Search for the cell housing the specified text and yield its [X, Y] center coordinate. 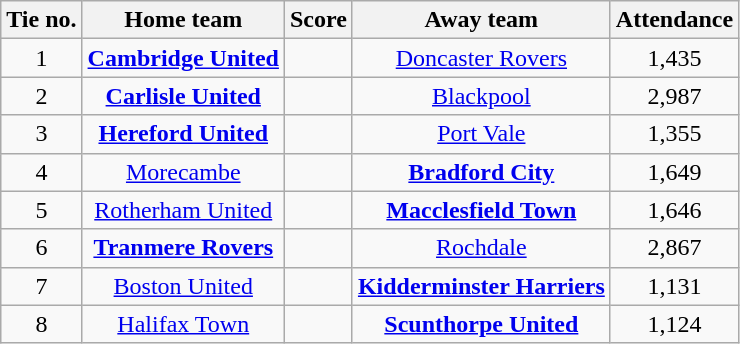
Morecambe [183, 172]
Scunthorpe United [481, 324]
4 [42, 172]
6 [42, 248]
Tie no. [42, 20]
Rochdale [481, 248]
2 [42, 96]
1,355 [674, 134]
Cambridge United [183, 58]
Bradford City [481, 172]
Boston United [183, 286]
Hereford United [183, 134]
Home team [183, 20]
1,131 [674, 286]
Attendance [674, 20]
3 [42, 134]
8 [42, 324]
1,435 [674, 58]
Blackpool [481, 96]
Doncaster Rovers [481, 58]
Score [318, 20]
1,649 [674, 172]
Tranmere Rovers [183, 248]
Halifax Town [183, 324]
7 [42, 286]
Port Vale [481, 134]
2,987 [674, 96]
Rotherham United [183, 210]
2,867 [674, 248]
5 [42, 210]
1 [42, 58]
Kidderminster Harriers [481, 286]
Carlisle United [183, 96]
1,124 [674, 324]
1,646 [674, 210]
Away team [481, 20]
Macclesfield Town [481, 210]
